Pinpoint the cell where the given text exists, returning its [X, Y] midpoint coordinate. 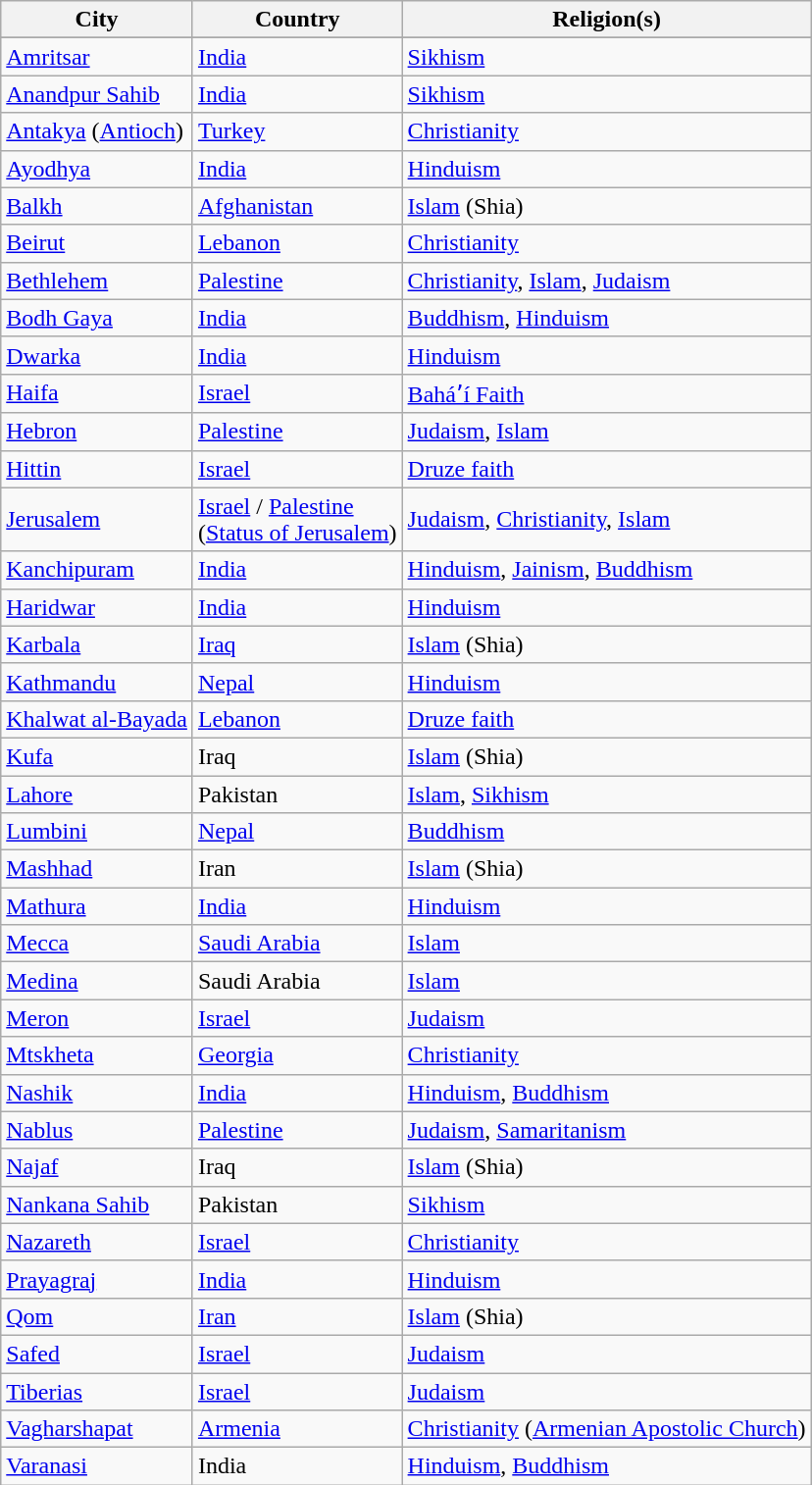
Meron [97, 1018]
Varanasi [97, 1466]
Safed [97, 1354]
Armenia [297, 1429]
Karbala [97, 644]
Lahore [97, 794]
Afghanistan [297, 206]
Islam, Sikhism [606, 794]
Israel / Palestine(Status of Jerusalem) [297, 520]
Qom [97, 1316]
City [97, 20]
Hebron [97, 432]
Hinduism, Jainism, Buddhism [606, 570]
Buddhism [606, 832]
Baháʼí Faith [606, 393]
Nankana Sahib [97, 1204]
Mtskheta [97, 1055]
Vagharshapat [97, 1429]
Haridwar [97, 607]
Beirut [97, 243]
Mathura [97, 906]
Tiberias [97, 1392]
Prayagraj [97, 1279]
Judaism, Christianity, Islam [606, 520]
Najaf [97, 1167]
Turkey [297, 131]
Nashik [97, 1093]
Kathmandu [97, 682]
Kufa [97, 756]
Hittin [97, 469]
Jerusalem [97, 520]
Medina [97, 981]
Antakya (Antioch) [97, 131]
Amritsar [97, 57]
Kanchipuram [97, 570]
Balkh [97, 206]
Lumbini [97, 832]
Nablus [97, 1130]
Judaism, Samaritanism [606, 1130]
Ayodhya [97, 169]
Bethlehem [97, 281]
Mecca [97, 944]
Bodh Gaya [97, 318]
Georgia [297, 1055]
Anandpur Sahib [97, 94]
Mashhad [97, 869]
Nazareth [97, 1242]
Judaism, Islam [606, 432]
Christianity, Islam, Judaism [606, 281]
Buddhism, Hinduism [606, 318]
Christianity (Armenian Apostolic Church) [606, 1429]
Religion(s) [606, 20]
Country [297, 20]
Khalwat al-Bayada [97, 719]
Haifa [97, 393]
Dwarka [97, 355]
